From the cell containing the given text, extract its center point as (x, y) coordinate. 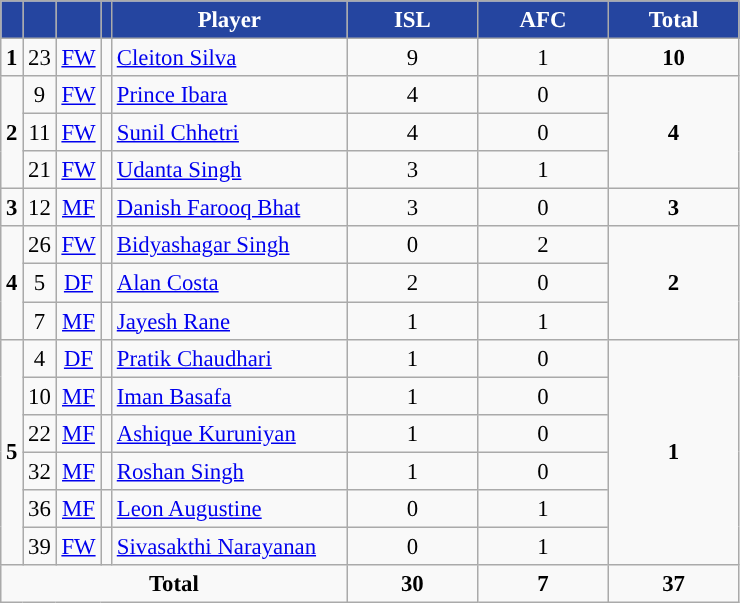
Alan Costa (229, 283)
Iman Basafa (229, 396)
22 (40, 433)
Jayesh Rane (229, 321)
11 (40, 133)
37 (674, 584)
Sivasakthi Narayanan (229, 546)
Ashique Kuruniyan (229, 433)
AFC (544, 20)
Pratik Chaudhari (229, 358)
Leon Augustine (229, 509)
30 (412, 584)
21 (40, 170)
Prince Ibara (229, 95)
Cleiton Silva (229, 58)
Roshan Singh (229, 471)
36 (40, 509)
32 (40, 471)
Bidyashagar Singh (229, 245)
26 (40, 245)
Udanta Singh (229, 170)
12 (40, 208)
ISL (412, 20)
39 (40, 546)
Sunil Chhetri (229, 133)
Player (229, 20)
23 (40, 58)
Danish Farooq Bhat (229, 208)
